Return the [x, y] coordinate for the center point of the cell that contains the specified text.  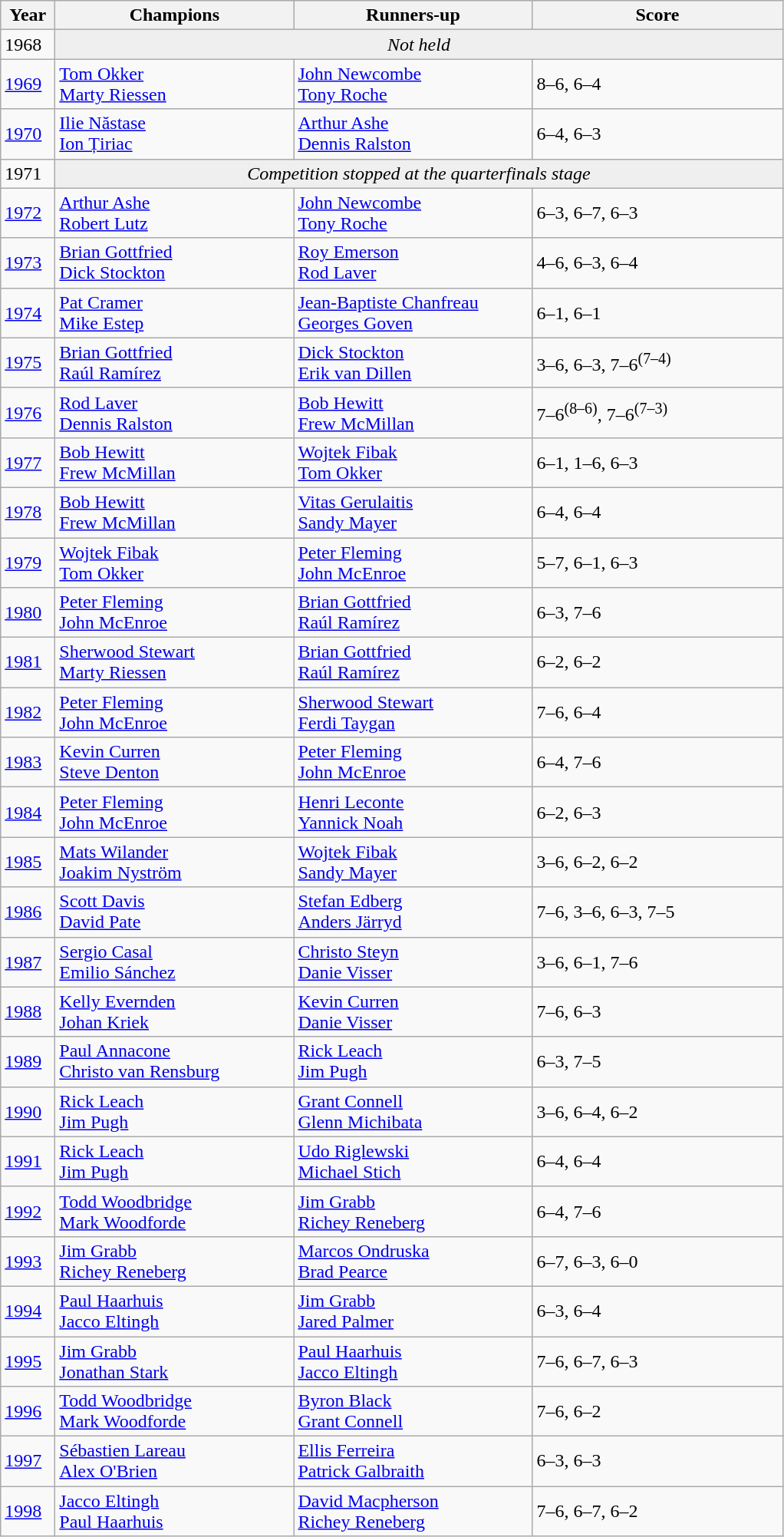
6–1, 6–1 [657, 313]
6–1, 1–6, 6–3 [657, 462]
1978 [28, 513]
1972 [28, 213]
Udo Riglewski Michael Stich [413, 1162]
1976 [28, 413]
1969 [28, 84]
Sergio Casal Emilio Sánchez [175, 962]
Jim Grabb Jonathan Stark [175, 1361]
7–6, 6–7, 6–2 [657, 1512]
7–6, 6–7, 6–3 [657, 1361]
1975 [28, 362]
Byron Black Grant Connell [413, 1412]
Tom Okker Marty Riessen [175, 84]
Henri Leconte Yannick Noah [413, 812]
1977 [28, 462]
7–6, 6–2 [657, 1412]
Champions [175, 15]
7–6, 6–3 [657, 1011]
Marcos Ondruska Brad Pearce [413, 1262]
Grant Connell Glenn Michibata [413, 1111]
1981 [28, 663]
1991 [28, 1162]
1993 [28, 1262]
1987 [28, 962]
David Macpherson Richey Reneberg [413, 1512]
1982 [28, 712]
1968 [28, 45]
Sébastien Lareau Alex O'Brien [175, 1461]
Vitas Gerulaitis Sandy Mayer [413, 513]
1998 [28, 1512]
Dick Stockton Erik van Dillen [413, 362]
1970 [28, 134]
Sherwood Stewart Marty Riessen [175, 663]
1996 [28, 1412]
Sherwood Stewart Ferdi Taygan [413, 712]
Christo Steyn Danie Visser [413, 962]
Pat Cramer Mike Estep [175, 313]
1979 [28, 562]
Jacco Eltingh Paul Haarhuis [175, 1512]
1994 [28, 1311]
Arthur Ashe Dennis Ralston [413, 134]
Competition stopped at the quarterfinals stage [419, 173]
3–6, 6–4, 6–2 [657, 1111]
7–6, 6–4 [657, 712]
1992 [28, 1211]
Wojtek Fibak Sandy Mayer [413, 863]
6–3, 7–6 [657, 612]
8–6, 6–4 [657, 84]
Runners-up [413, 15]
Arthur Ashe Robert Lutz [175, 213]
Mats Wilander Joakim Nyström [175, 863]
1997 [28, 1461]
Ilie Năstase Ion Țiriac [175, 134]
Stefan Edberg Anders Järryd [413, 912]
1980 [28, 612]
Rod Laver Dennis Ralston [175, 413]
6–7, 6–3, 6–0 [657, 1262]
6–3, 6–7, 6–3 [657, 213]
1973 [28, 262]
6–3, 7–5 [657, 1062]
3–6, 6–1, 7–6 [657, 962]
1985 [28, 863]
7–6, 3–6, 6–3, 7–5 [657, 912]
5–7, 6–1, 6–3 [657, 562]
1971 [28, 173]
Year [28, 15]
Paul Annacone Christo van Rensburg [175, 1062]
Kevin Curren Steve Denton [175, 763]
Kevin Curren Danie Visser [413, 1011]
6–4, 6–3 [657, 134]
Brian Gottfried Dick Stockton [175, 262]
Ellis Ferreira Patrick Galbraith [413, 1461]
Score [657, 15]
4–6, 6–3, 6–4 [657, 262]
1990 [28, 1111]
Kelly Evernden Johan Kriek [175, 1011]
6–3, 6–3 [657, 1461]
6–2, 6–2 [657, 663]
1989 [28, 1062]
3–6, 6–3, 7–6(7–4) [657, 362]
1974 [28, 313]
1983 [28, 763]
Jim Grabb Jared Palmer [413, 1311]
6–2, 6–3 [657, 812]
1995 [28, 1361]
3–6, 6–2, 6–2 [657, 863]
Roy Emerson Rod Laver [413, 262]
1988 [28, 1011]
1984 [28, 812]
Not held [419, 45]
7–6(8–6), 7–6(7–3) [657, 413]
Scott Davis David Pate [175, 912]
6–3, 6–4 [657, 1311]
Jean-Baptiste Chanfreau Georges Goven [413, 313]
1986 [28, 912]
